Capture the cell that displays the provided text and extract its (X, Y) central coordinate. 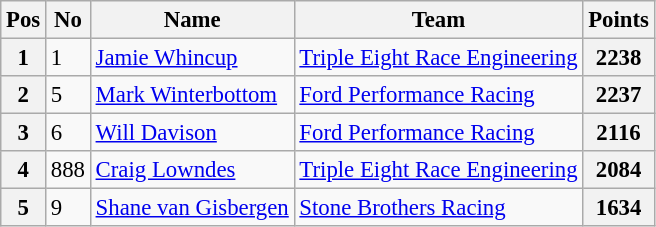
4 (24, 170)
9 (68, 208)
Shane van Gisbergen (192, 208)
1634 (618, 208)
2237 (618, 95)
3 (24, 133)
Stone Brothers Racing (438, 208)
2084 (618, 170)
Points (618, 20)
Mark Winterbottom (192, 95)
6 (68, 133)
Will Davison (192, 133)
2116 (618, 133)
Jamie Whincup (192, 58)
Team (438, 20)
888 (68, 170)
2 (24, 95)
No (68, 20)
Pos (24, 20)
Name (192, 20)
2238 (618, 58)
Craig Lowndes (192, 170)
